Determine the (x, y) coordinate at the center of the cell enclosing the given text.  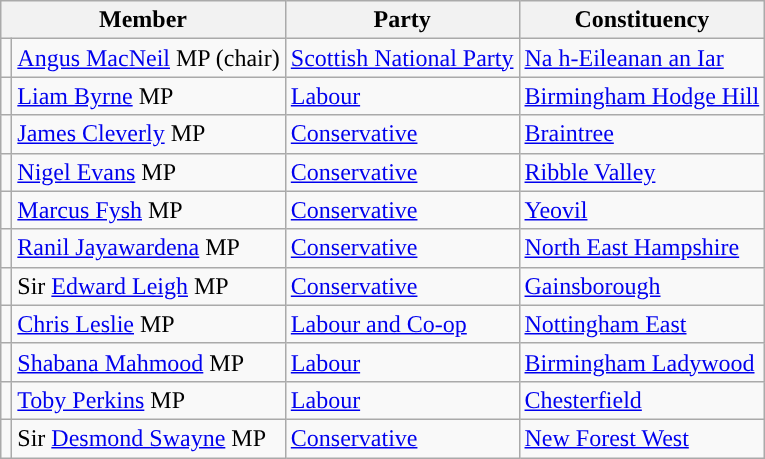
Ribble Valley (642, 172)
Angus MacNeil MP (chair) (148, 58)
Birmingham Hodge Hill (642, 96)
Toby Perkins MP (148, 400)
Party (402, 20)
New Forest West (642, 438)
Nottingham East (642, 324)
Nigel Evans MP (148, 172)
Chesterfield (642, 400)
Na h-Eileanan an Iar (642, 58)
Scottish National Party (402, 58)
Chris Leslie MP (148, 324)
Gainsborough (642, 286)
Constituency (642, 20)
James Cleverly MP (148, 134)
Yeovil (642, 210)
Sir Desmond Swayne MP (148, 438)
Braintree (642, 134)
Sir Edward Leigh MP (148, 286)
Ranil Jayawardena MP (148, 248)
Labour and Co-op (402, 324)
Liam Byrne MP (148, 96)
Member (144, 20)
Marcus Fysh MP (148, 210)
North East Hampshire (642, 248)
Birmingham Ladywood (642, 362)
Shabana Mahmood MP (148, 362)
